Return (X, Y) of the center of cell containing provided text 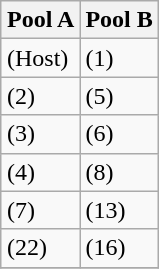
Pool B (119, 20)
(6) (119, 134)
(8) (119, 172)
(7) (40, 210)
(5) (119, 96)
(2) (40, 96)
(4) (40, 172)
Pool A (40, 20)
(3) (40, 134)
(Host) (40, 58)
(1) (119, 58)
(16) (119, 248)
(22) (40, 248)
(13) (119, 210)
